Provide the [x, y] coordinate of the cell's center where the given text is located.  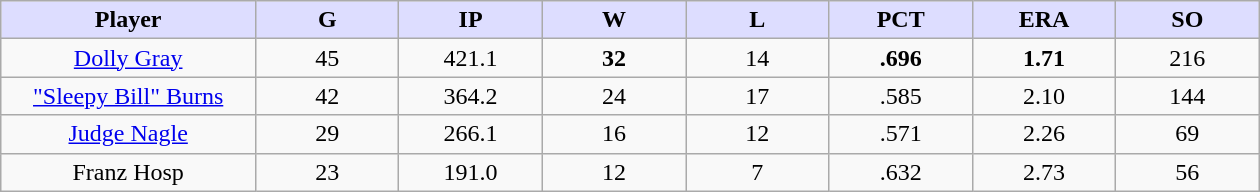
IP [470, 20]
W [614, 20]
.585 [900, 96]
Player [128, 20]
SO [1188, 20]
24 [614, 96]
2.26 [1044, 134]
Franz Hosp [128, 172]
16 [614, 134]
2.73 [1044, 172]
1.71 [1044, 58]
69 [1188, 134]
.696 [900, 58]
Judge Nagle [128, 134]
32 [614, 58]
191.0 [470, 172]
PCT [900, 20]
29 [328, 134]
45 [328, 58]
ERA [1044, 20]
Dolly Gray [128, 58]
216 [1188, 58]
"Sleepy Bill" Burns [128, 96]
17 [758, 96]
.571 [900, 134]
G [328, 20]
14 [758, 58]
364.2 [470, 96]
266.1 [470, 134]
23 [328, 172]
56 [1188, 172]
.632 [900, 172]
L [758, 20]
421.1 [470, 58]
42 [328, 96]
7 [758, 172]
144 [1188, 96]
2.10 [1044, 96]
